Detect which cell encompasses the target text, then output its (X, Y) center coordinate. 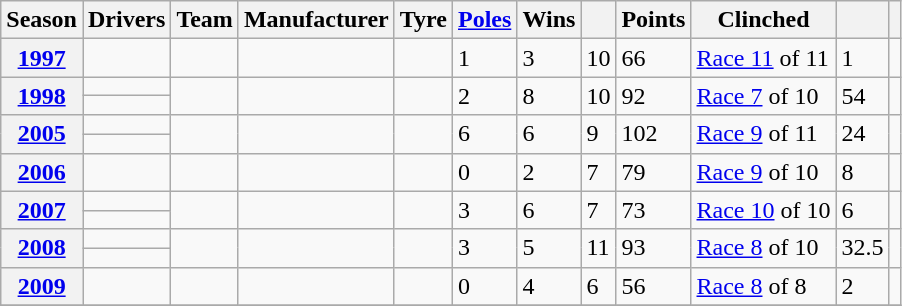
4 (549, 286)
Clinched (764, 20)
Poles (484, 20)
Race 7 of 10 (764, 96)
Manufacturer (316, 20)
92 (654, 96)
2008 (42, 248)
54 (862, 96)
2006 (42, 172)
Race 11 of 11 (764, 58)
Race 8 of 10 (764, 248)
Race 9 of 11 (764, 134)
73 (654, 210)
56 (654, 286)
2009 (42, 286)
Race 10 of 10 (764, 210)
Tyre (423, 20)
Team (205, 20)
1998 (42, 96)
Race 9 of 10 (764, 172)
Season (42, 20)
102 (654, 134)
79 (654, 172)
24 (862, 134)
2007 (42, 210)
32.5 (862, 248)
9 (598, 134)
Wins (549, 20)
Points (654, 20)
11 (598, 248)
Drivers (126, 20)
5 (549, 248)
93 (654, 248)
Race 8 of 8 (764, 286)
1997 (42, 58)
2005 (42, 134)
66 (654, 58)
